Capture the cell that displays the provided text and extract its (X, Y) central coordinate. 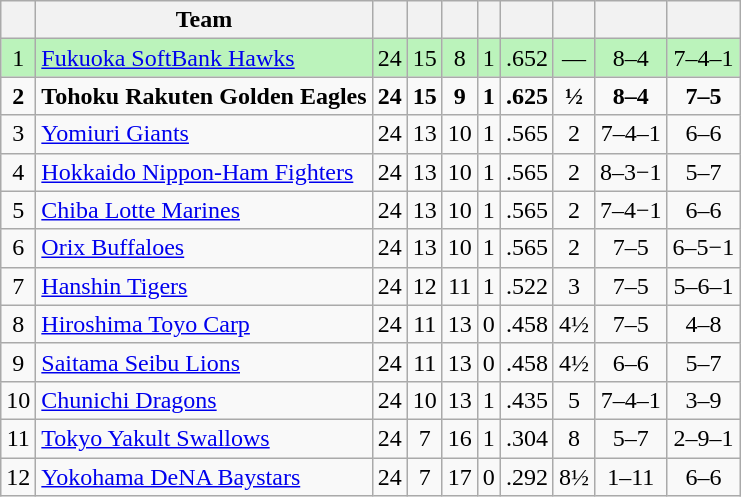
.522 (526, 286)
5–6–1 (704, 286)
2–9–1 (704, 438)
Team (204, 20)
Tokyo Yakult Swallows (204, 438)
3–9 (704, 400)
Hanshin Tigers (204, 286)
.292 (526, 477)
.304 (526, 438)
17 (460, 477)
8½ (574, 477)
7–4−1 (630, 210)
4–8 (704, 324)
16 (460, 438)
1–11 (630, 477)
.652 (526, 58)
6–5−1 (704, 248)
Chunichi Dragons (204, 400)
8–3−1 (630, 172)
Orix Buffaloes (204, 248)
Hiroshima Toyo Carp (204, 324)
.435 (526, 400)
Hokkaido Nippon-Ham Fighters (204, 172)
4 (18, 172)
Tohoku Rakuten Golden Eagles (204, 96)
Fukuoka SoftBank Hawks (204, 58)
6 (18, 248)
.625 (526, 96)
Chiba Lotte Marines (204, 210)
Saitama Seibu Lions (204, 362)
Yomiuri Giants (204, 134)
½ (574, 96)
— (574, 58)
Yokohama DeNA Baystars (204, 477)
